Extract the [x, y] coordinate from the center of the cell holding the provided text.  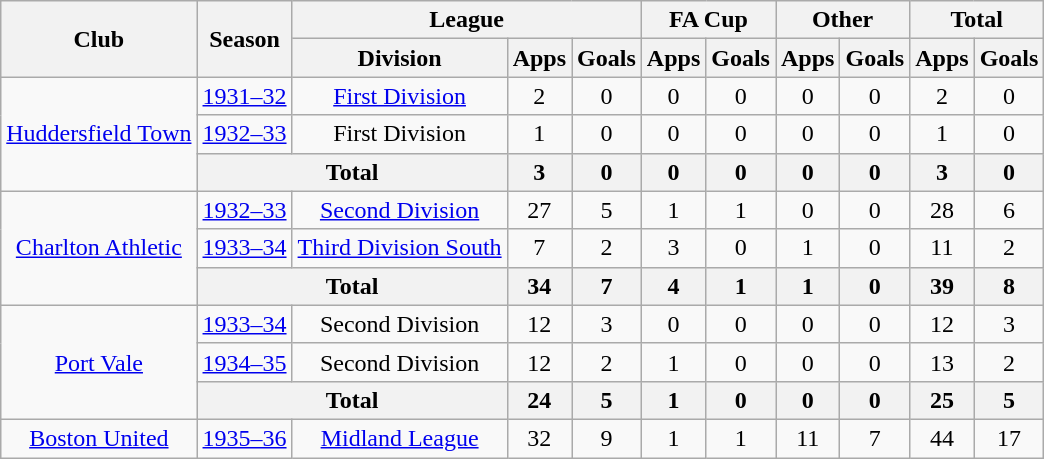
8 [1009, 286]
Season [244, 39]
Third Division South [400, 248]
FA Cup [708, 20]
Midland League [400, 438]
League [466, 20]
1935–36 [244, 438]
Charlton Athletic [99, 248]
1931–32 [244, 96]
17 [1009, 438]
Port Vale [99, 362]
Boston United [99, 438]
6 [1009, 210]
1934–35 [244, 362]
39 [942, 286]
13 [942, 362]
28 [942, 210]
32 [539, 438]
9 [607, 438]
Division [400, 58]
Club [99, 39]
25 [942, 400]
Other [843, 20]
Huddersfield Town [99, 134]
27 [539, 210]
4 [673, 286]
44 [942, 438]
24 [539, 400]
34 [539, 286]
